Output the (X, Y) coordinate of the center of the cell containing the given text.  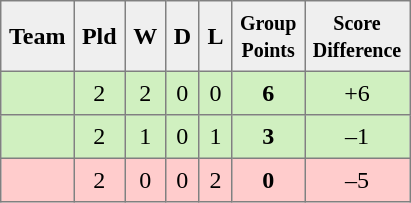
–5 (358, 180)
GroupPoints (268, 36)
ScoreDifference (358, 36)
3 (268, 137)
+6 (358, 93)
Team (38, 36)
6 (268, 93)
–1 (358, 137)
L (216, 36)
Pld (100, 36)
W (145, 36)
D (182, 36)
